Pinpoint the cell where the given text exists, returning its (x, y) midpoint coordinate. 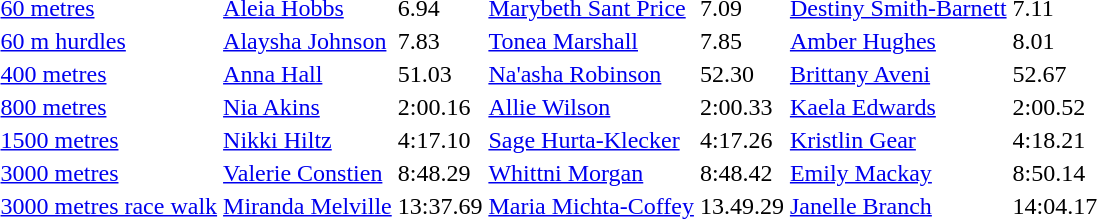
Sage Hurta-Klecker (591, 140)
8:48.29 (440, 173)
Tonea Marshall (591, 41)
7.83 (440, 41)
52.30 (742, 74)
2:00.16 (440, 107)
Anna Hall (308, 74)
51.03 (440, 74)
8:48.42 (742, 173)
Na'asha Robinson (591, 74)
Kristlin Gear (898, 140)
Nikki Hiltz (308, 140)
Emily Mackay (898, 173)
Whittni Morgan (591, 173)
Alaysha Johnson (308, 41)
4:17.10 (440, 140)
4:17.26 (742, 140)
Valerie Constien (308, 173)
Kaela Edwards (898, 107)
2:00.33 (742, 107)
Amber Hughes (898, 41)
Nia Akins (308, 107)
Brittany Aveni (898, 74)
Allie Wilson (591, 107)
7.85 (742, 41)
